Scan for the cell matching the given text and deliver its (x, y) coordinate at center. 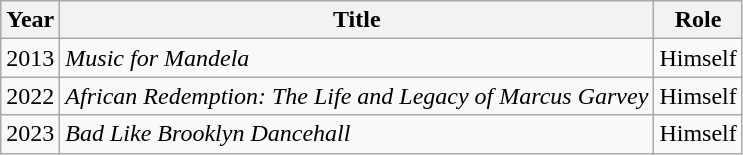
African Redemption: The Life and Legacy of Marcus Garvey (357, 96)
Title (357, 20)
2013 (30, 58)
Music for Mandela (357, 58)
2023 (30, 134)
Year (30, 20)
2022 (30, 96)
Role (698, 20)
Bad Like Brooklyn Dancehall (357, 134)
